Determine the (x, y) coordinate at the center of the cell enclosing the given text.  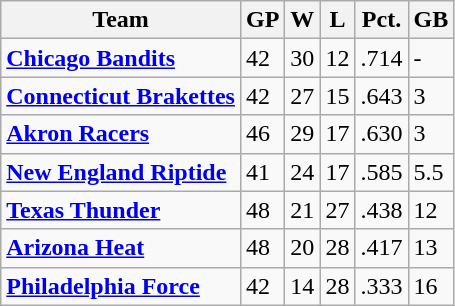
.630 (382, 134)
21 (302, 210)
.417 (382, 248)
GB (431, 20)
Akron Racers (121, 134)
Texas Thunder (121, 210)
Arizona Heat (121, 248)
.333 (382, 286)
5.5 (431, 172)
.643 (382, 96)
.585 (382, 172)
Philadelphia Force (121, 286)
New England Riptide (121, 172)
- (431, 58)
W (302, 20)
29 (302, 134)
Team (121, 20)
41 (262, 172)
15 (338, 96)
GP (262, 20)
46 (262, 134)
L (338, 20)
13 (431, 248)
14 (302, 286)
Chicago Bandits (121, 58)
30 (302, 58)
16 (431, 286)
.714 (382, 58)
20 (302, 248)
.438 (382, 210)
Pct. (382, 20)
24 (302, 172)
Connecticut Brakettes (121, 96)
